Detect which cell encompasses the target text, then output its (x, y) center coordinate. 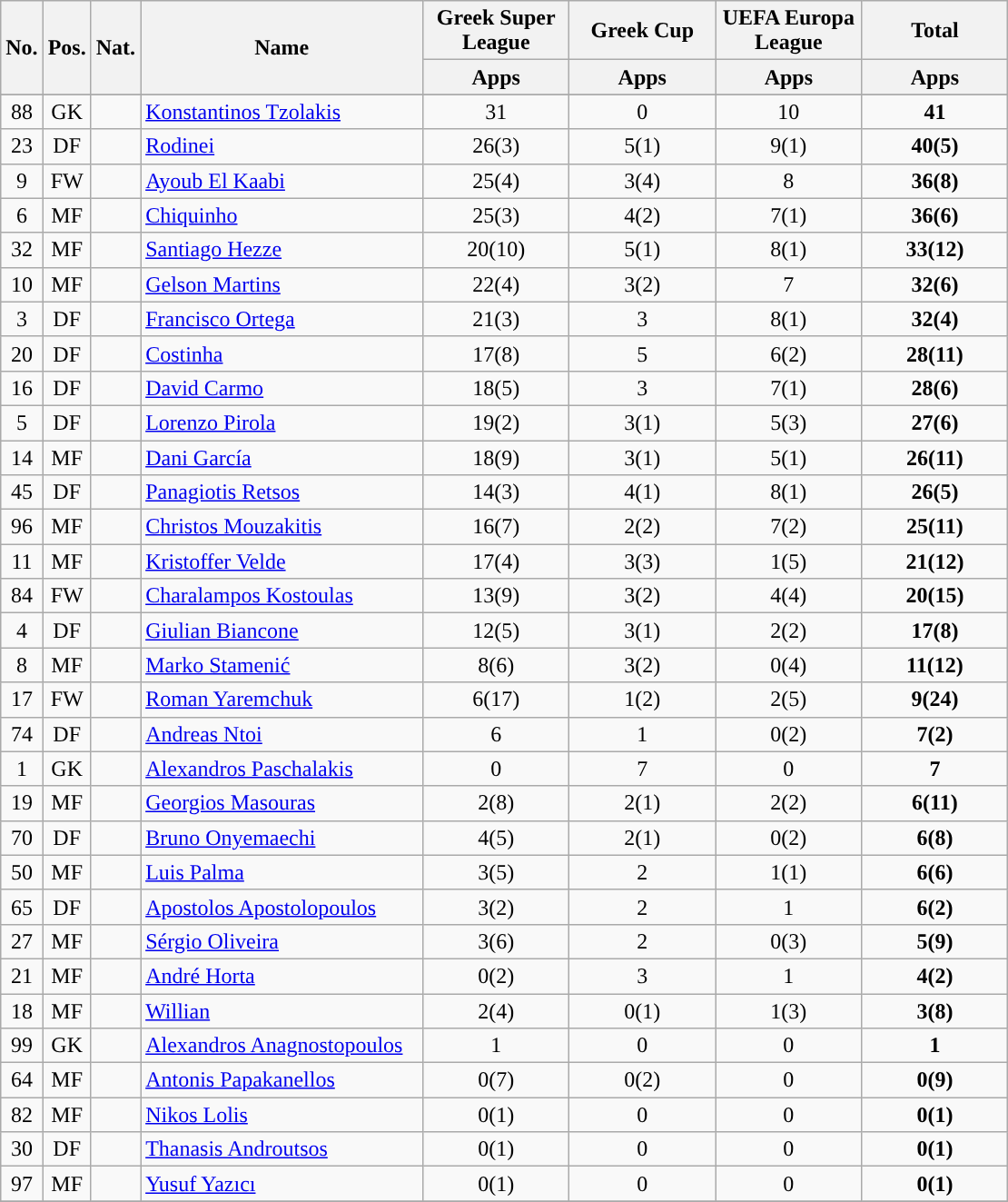
1(1) (788, 872)
Nikos Lolis (282, 1115)
50 (22, 872)
4 (22, 631)
Gelson Martins (282, 284)
Bruno Onyemaechi (282, 838)
4(4) (788, 596)
18 (22, 1011)
32 (22, 250)
36(6) (935, 215)
18(9) (496, 457)
Antonis Papakanellos (282, 1080)
82 (22, 1115)
0(3) (788, 941)
Pos. (67, 47)
4(1) (643, 492)
36(8) (935, 181)
5(9) (935, 941)
20(15) (935, 596)
Dani García (282, 457)
27(6) (935, 422)
20 (22, 353)
Charalampos Kostoulas (282, 596)
64 (22, 1080)
UEFA Europa League (788, 31)
99 (22, 1046)
84 (22, 596)
14 (22, 457)
Alexandros Paschalakis (282, 769)
20(10) (496, 250)
97 (22, 1184)
26(11) (935, 457)
3(8) (935, 1011)
9 (22, 181)
19(2) (496, 422)
Yusuf Yazıcı (282, 1184)
16 (22, 388)
16(7) (496, 527)
No. (22, 47)
33(12) (935, 250)
28(11) (935, 353)
11 (22, 561)
Andreas Ntoi (282, 734)
Panagiotis Retsos (282, 492)
Greek Cup (643, 31)
31 (496, 112)
3(3) (643, 561)
Willian (282, 1011)
1(5) (788, 561)
0(9) (935, 1080)
0(7) (496, 1080)
Sérgio Oliveira (282, 941)
Thanasis Androutsos (282, 1149)
12(5) (496, 631)
74 (22, 734)
8(6) (496, 665)
1(3) (788, 1011)
Alexandros Anagnostopoulos (282, 1046)
14(3) (496, 492)
6(6) (935, 872)
Konstantinos Tzolakis (282, 112)
22(4) (496, 284)
96 (22, 527)
Chiquinho (282, 215)
18(5) (496, 388)
32(6) (935, 284)
Lorenzo Pirola (282, 422)
2(4) (496, 1011)
Francisco Ortega (282, 319)
26(3) (496, 146)
28(6) (935, 388)
25(3) (496, 215)
70 (22, 838)
Santiago Hezze (282, 250)
Nat. (115, 47)
25(11) (935, 527)
21 (22, 976)
41 (935, 112)
Christos Mouzakitis (282, 527)
6(17) (496, 700)
Luis Palma (282, 872)
4(5) (496, 838)
Marko Stamenić (282, 665)
30 (22, 1149)
Costinha (282, 353)
2(8) (496, 803)
0(4) (788, 665)
40(5) (935, 146)
6(8) (935, 838)
Kristoffer Velde (282, 561)
Apostolos Apostolopoulos (282, 907)
21(3) (496, 319)
Total (935, 31)
André Horta (282, 976)
65 (22, 907)
17(4) (496, 561)
Greek Super League (496, 31)
3(6) (496, 941)
5(3) (788, 422)
11(12) (935, 665)
Georgios Masouras (282, 803)
88 (22, 112)
45 (22, 492)
27 (22, 941)
26(5) (935, 492)
3(5) (496, 872)
21(12) (935, 561)
2(5) (788, 700)
David Carmo (282, 388)
17 (22, 700)
13(9) (496, 596)
19 (22, 803)
23 (22, 146)
32(4) (935, 319)
Ayoub El Kaabi (282, 181)
9(1) (788, 146)
1(2) (643, 700)
Rodinei (282, 146)
Roman Yaremchuk (282, 700)
Giulian Biancone (282, 631)
6(11) (935, 803)
25(4) (496, 181)
3(4) (643, 181)
Name (282, 47)
9(24) (935, 700)
